Return [x, y] of the center of cell containing provided text 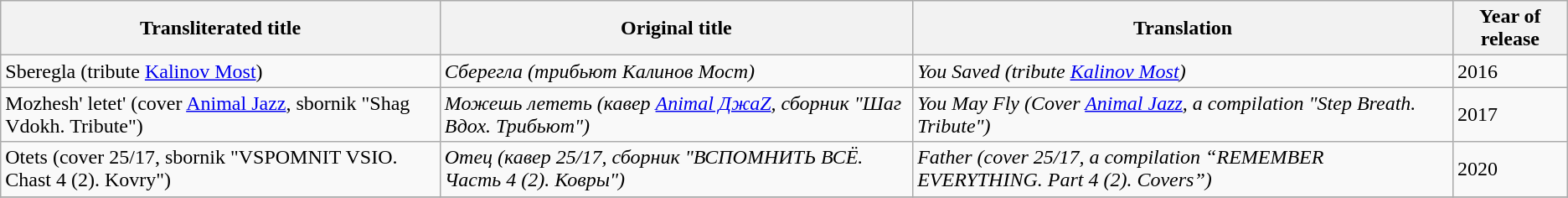
Otets (cover 25/17, sbornik "VSPOMNIT VSIO. Chast 4 (2). Kovry") [220, 169]
Translation [1183, 29]
Original title [676, 29]
Father (cover 25/17, a compilation “REMEMBER EVERYTHING. Part 4 (2). Covers”) [1183, 169]
You Saved (tribute Kalinov Most) [1183, 71]
Transliterated title [220, 29]
Сберегла (трибьют Калинов Мост) [676, 71]
2016 [1509, 71]
Отец (кавер 25/17, сборник "ВСПОМНИТЬ ВСЁ. Часть 4 (2). Ковры") [676, 169]
You May Fly (Cover Animal Jazz, a compilation "Step Breath. Tribute") [1183, 114]
2020 [1509, 169]
2017 [1509, 114]
Mozhesh' letet' (cover Animal Jazz, sbornik "Shag Vdokh. Tribute") [220, 114]
Можешь лететь (кавер Animal ДжаZ, сборник "Шаг Вдох. Трибьют") [676, 114]
Sberegla (tribute Kalinov Most) [220, 71]
Year of release [1509, 29]
